Return (X, Y) of the center of cell containing provided text 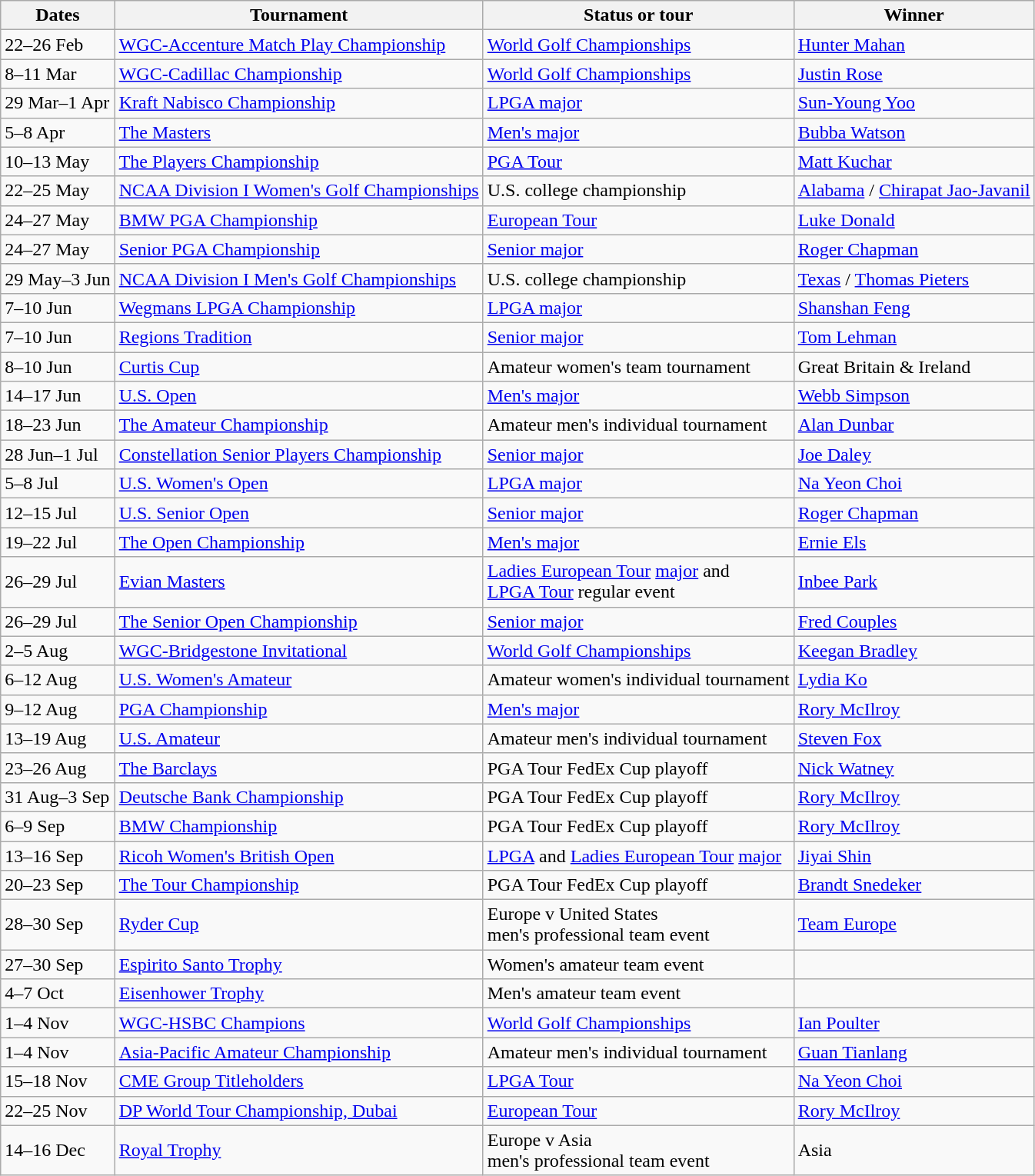
WGC-Cadillac Championship (298, 74)
Jiyai Shin (914, 856)
Deutsche Bank Championship (298, 797)
Status or tour (638, 15)
22–26 Feb (58, 45)
Ian Poulter (914, 1023)
LPGA Tour (638, 1081)
Men's amateur team event (638, 994)
Curtis Cup (298, 367)
Constellation Senior Players Championship (298, 455)
Eisenhower Trophy (298, 994)
Europe v United Statesmen's professional team event (638, 924)
13–16 Sep (58, 856)
19–22 Jul (58, 542)
Women's amateur team event (638, 964)
Ladies European Tour major and LPGA Tour regular event (638, 581)
Ryder Cup (298, 924)
The Barclays (298, 768)
Texas / Thomas Pieters (914, 278)
PGA Tour (638, 162)
Wegmans LPGA Championship (298, 308)
Evian Masters (298, 581)
Hunter Mahan (914, 45)
20–23 Sep (58, 885)
Nick Watney (914, 768)
14–16 Dec (58, 1151)
23–26 Aug (58, 768)
Steven Fox (914, 738)
Amateur women's team tournament (638, 367)
Europe v Asiamen's professional team event (638, 1151)
Ricoh Women's British Open (298, 856)
8–11 Mar (58, 74)
The Senior Open Championship (298, 621)
Sun-Young Yoo (914, 103)
13–19 Aug (58, 738)
Guan Tianlang (914, 1052)
4–7 Oct (58, 994)
6–9 Sep (58, 826)
LPGA and Ladies European Tour major (638, 856)
29 May–3 Jun (58, 278)
15–18 Nov (58, 1081)
Matt Kuchar (914, 162)
Asia-Pacific Amateur Championship (298, 1052)
10–13 May (58, 162)
Amateur women's individual tournament (638, 680)
8–10 Jun (58, 367)
Lydia Ko (914, 680)
Brandt Snedeker (914, 885)
NCAA Division I Men's Golf Championships (298, 278)
Asia (914, 1151)
The Players Championship (298, 162)
Tournament (298, 15)
Regions Tradition (298, 337)
9–12 Aug (58, 709)
18–23 Jun (58, 425)
PGA Championship (298, 709)
Alan Dunbar (914, 425)
U.S. Women's Amateur (298, 680)
Joe Daley (914, 455)
U.S. Senior Open (298, 513)
22–25 Nov (58, 1111)
WGC-Accenture Match Play Championship (298, 45)
Inbee Park (914, 581)
Fred Couples (914, 621)
Senior PGA Championship (298, 249)
U.S. Women's Open (298, 484)
31 Aug–3 Sep (58, 797)
WGC-Bridgestone Invitational (298, 651)
29 Mar–1 Apr (58, 103)
Luke Donald (914, 220)
27–30 Sep (58, 964)
U.S. Open (298, 396)
22–25 May (58, 191)
DP World Tour Championship, Dubai (298, 1111)
28 Jun–1 Jul (58, 455)
Great Britain & Ireland (914, 367)
12–15 Jul (58, 513)
The Tour Championship (298, 885)
5–8 Jul (58, 484)
WGC-HSBC Champions (298, 1023)
Tom Lehman (914, 337)
Bubba Watson (914, 132)
Alabama / Chirapat Jao-Javanil (914, 191)
The Open Championship (298, 542)
Espirito Santo Trophy (298, 964)
NCAA Division I Women's Golf Championships (298, 191)
Justin Rose (914, 74)
28–30 Sep (58, 924)
Winner (914, 15)
6–12 Aug (58, 680)
Shanshan Feng (914, 308)
Dates (58, 15)
Keegan Bradley (914, 651)
Team Europe (914, 924)
CME Group Titleholders (298, 1081)
14–17 Jun (58, 396)
Webb Simpson (914, 396)
BMW Championship (298, 826)
Kraft Nabisco Championship (298, 103)
BMW PGA Championship (298, 220)
Royal Trophy (298, 1151)
The Amateur Championship (298, 425)
U.S. Amateur (298, 738)
The Masters (298, 132)
Ernie Els (914, 542)
2–5 Aug (58, 651)
5–8 Apr (58, 132)
